Detect which cell encompasses the target text, then output its (x, y) center coordinate. 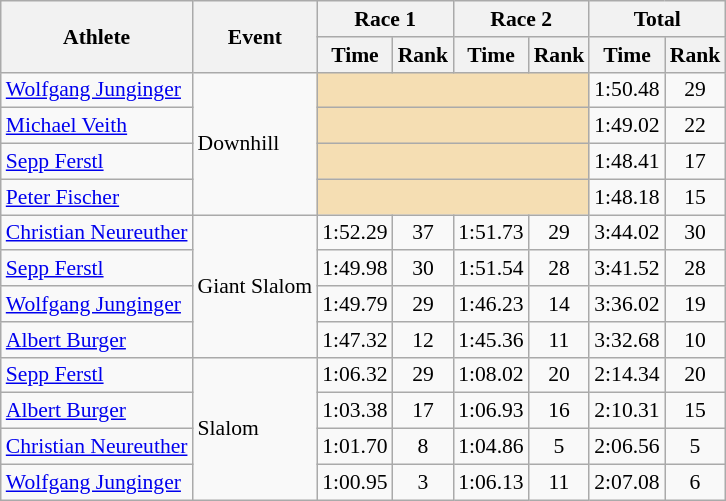
1:03.38 (354, 411)
1:52.29 (354, 233)
1:49.79 (354, 304)
Race 1 (385, 19)
1:47.32 (354, 340)
1:01.70 (354, 447)
2:07.08 (626, 482)
1:48.18 (626, 197)
22 (696, 126)
3 (424, 482)
12 (424, 340)
1:08.02 (490, 375)
10 (696, 340)
1:50.48 (626, 90)
3:32.68 (626, 340)
3:41.52 (626, 269)
8 (424, 447)
Slalom (256, 428)
2:10.31 (626, 411)
1:00.95 (354, 482)
Peter Fischer (97, 197)
1:49.02 (626, 126)
1:46.23 (490, 304)
37 (424, 233)
1:06.93 (490, 411)
16 (560, 411)
1:49.98 (354, 269)
14 (560, 304)
6 (696, 482)
2:14.34 (626, 375)
1:06.32 (354, 375)
19 (696, 304)
1:48.41 (626, 162)
Event (256, 36)
2:06.56 (626, 447)
Giant Slalom (256, 286)
Michael Veith (97, 126)
1:06.13 (490, 482)
3:36.02 (626, 304)
Athlete (97, 36)
3:44.02 (626, 233)
1:04.86 (490, 447)
Downhill (256, 143)
1:51.73 (490, 233)
1:51.54 (490, 269)
Race 2 (521, 19)
1:45.36 (490, 340)
Total (657, 19)
